Scan for the cell matching the given text and deliver its [X, Y] coordinate at center. 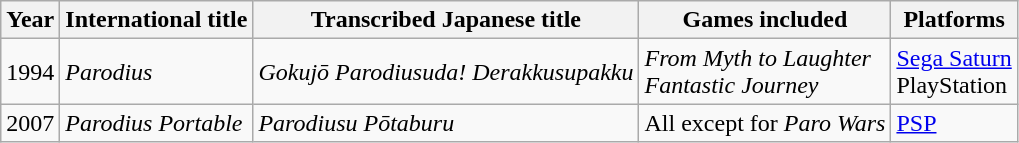
Sega SaturnPlayStation [954, 72]
Transcribed Japanese title [446, 20]
Platforms [954, 20]
Parodius Portable [156, 123]
2007 [30, 123]
Parodius [156, 72]
1994 [30, 72]
All except for Paro Wars [765, 123]
From Myth to Laughter Fantastic Journey [765, 72]
International title [156, 20]
Year [30, 20]
Games included [765, 20]
Gokujō Parodiusuda! Derakkusupakku [446, 72]
PSP [954, 123]
Parodiusu Pōtaburu [446, 123]
